Capture the cell that displays the provided text and extract its (x, y) central coordinate. 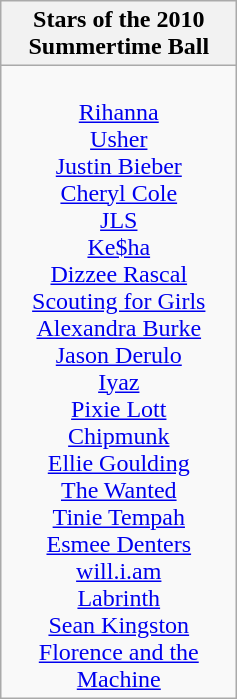
Stars of the 2010 Summertime Ball (119, 34)
